Detect which cell encompasses the target text, then output its [X, Y] center coordinate. 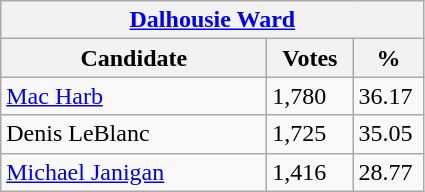
Candidate [134, 58]
1,780 [310, 96]
% [388, 58]
Mac Harb [134, 96]
Denis LeBlanc [134, 134]
1,416 [310, 172]
Votes [310, 58]
35.05 [388, 134]
Michael Janigan [134, 172]
Dalhousie Ward [212, 20]
1,725 [310, 134]
36.17 [388, 96]
28.77 [388, 172]
